Return [x, y] of the center of cell containing provided text 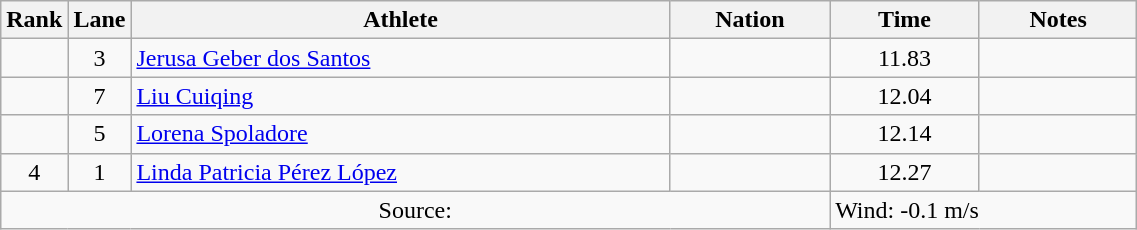
Rank [34, 20]
1 [100, 172]
12.27 [905, 172]
7 [100, 96]
Wind: -0.1 m/s [984, 210]
11.83 [905, 58]
3 [100, 58]
Linda Patricia Pérez López [400, 172]
12.04 [905, 96]
Athlete [400, 20]
Jerusa Geber dos Santos [400, 58]
Lane [100, 20]
Source: [416, 210]
12.14 [905, 134]
Nation [750, 20]
Notes [1058, 20]
5 [100, 134]
Lorena Spoladore [400, 134]
Liu Cuiqing [400, 96]
Time [905, 20]
4 [34, 172]
